Identify which cell holds the provided text, then report its [X, Y] central coordinate. 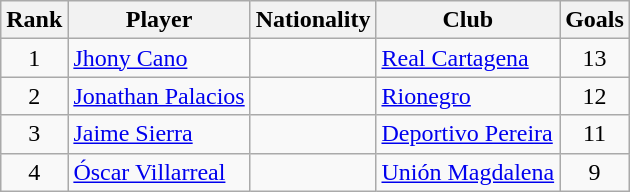
Club [468, 20]
9 [595, 172]
Rank [34, 20]
1 [34, 58]
12 [595, 96]
Unión Magdalena [468, 172]
Real Cartagena [468, 58]
Jhony Cano [159, 58]
Óscar Villarreal [159, 172]
Jaime Sierra [159, 134]
11 [595, 134]
4 [34, 172]
Deportivo Pereira [468, 134]
13 [595, 58]
Goals [595, 20]
Nationality [313, 20]
Jonathan Palacios [159, 96]
2 [34, 96]
3 [34, 134]
Rionegro [468, 96]
Player [159, 20]
